Provide the (X, Y) coordinate of the cell's center where the given text is located.  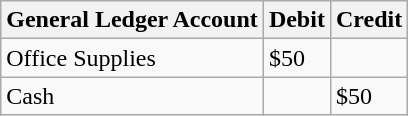
Cash (132, 96)
Office Supplies (132, 58)
Credit (368, 20)
Debit (296, 20)
General Ledger Account (132, 20)
